Scan for the cell matching the given text and deliver its [x, y] coordinate at center. 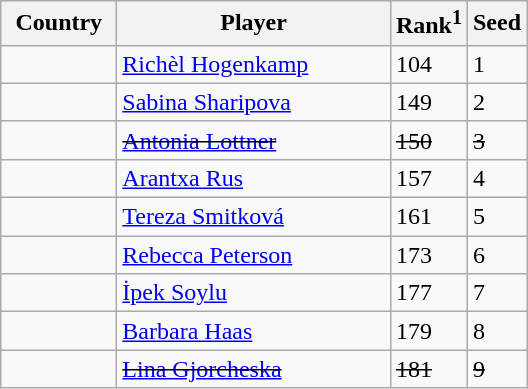
Sabina Sharipova [254, 102]
149 [428, 102]
Player [254, 24]
7 [496, 293]
6 [496, 255]
179 [428, 331]
Rebecca Peterson [254, 255]
5 [496, 217]
Lina Gjorcheska [254, 369]
173 [428, 255]
İpek Soylu [254, 293]
Country [59, 24]
9 [496, 369]
Arantxa Rus [254, 178]
3 [496, 140]
Antonia Lottner [254, 140]
161 [428, 217]
177 [428, 293]
150 [428, 140]
181 [428, 369]
Seed [496, 24]
Tereza Smitková [254, 217]
8 [496, 331]
104 [428, 64]
Richèl Hogenkamp [254, 64]
Barbara Haas [254, 331]
4 [496, 178]
2 [496, 102]
157 [428, 178]
Rank1 [428, 24]
1 [496, 64]
